Extract the (x, y) coordinate from the center of the cell holding the provided text.  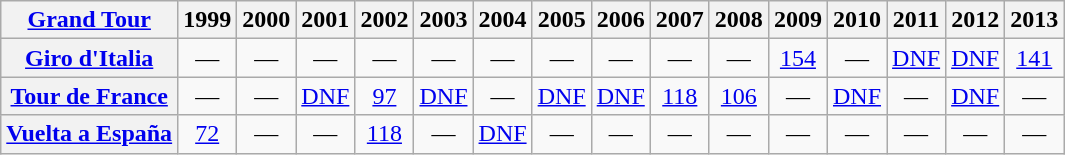
97 (384, 96)
2000 (266, 20)
2001 (326, 20)
Vuelta a España (90, 134)
2008 (738, 20)
Giro d'Italia (90, 58)
2003 (444, 20)
2002 (384, 20)
2006 (620, 20)
154 (798, 58)
141 (1034, 58)
2013 (1034, 20)
72 (208, 134)
2009 (798, 20)
2004 (502, 20)
2011 (916, 20)
2007 (680, 20)
Grand Tour (90, 20)
1999 (208, 20)
106 (738, 96)
2012 (976, 20)
Tour de France (90, 96)
2005 (562, 20)
2010 (856, 20)
